Return the (x, y) coordinate for the center point of the cell that contains the specified text.  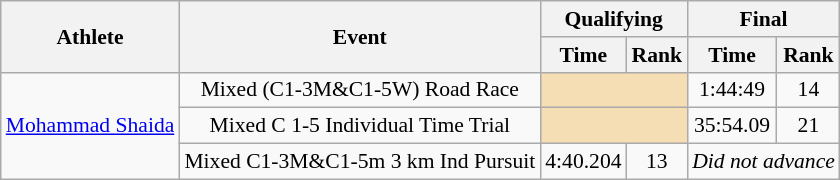
14 (808, 90)
Event (360, 36)
4:40.204 (583, 162)
Mixed C1-3M&C1-5m 3 km Ind Pursuit (360, 162)
35:54.09 (732, 126)
Mixed (C1-3M&C1-5W) Road Race (360, 90)
Mohammad Shaida (90, 126)
Mixed C 1-5 Individual Time Trial (360, 126)
1:44:49 (732, 90)
Did not advance (764, 162)
Athlete (90, 36)
21 (808, 126)
Final (764, 19)
13 (658, 162)
Qualifying (614, 19)
